Return the [x, y] coordinate for the center point of the cell that contains the specified text.  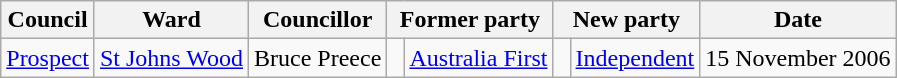
St Johns Wood [171, 58]
15 November 2006 [798, 58]
Councillor [318, 20]
Prospect [48, 58]
Independent [635, 58]
Australia First [478, 58]
New party [626, 20]
Date [798, 20]
Council [48, 20]
Ward [171, 20]
Former party [470, 20]
Bruce Preece [318, 58]
